Output the (X, Y) coordinate of the center of the cell containing the given text.  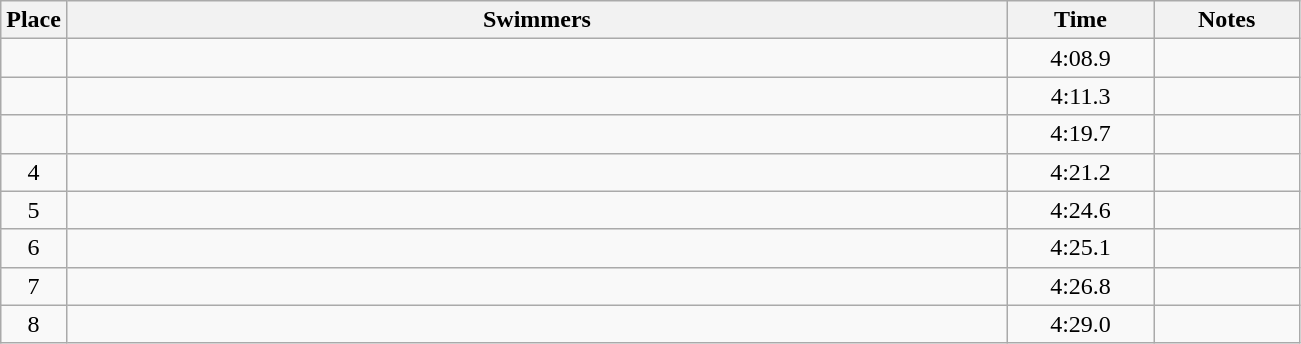
4:24.6 (1081, 210)
Swimmers (536, 20)
6 (34, 248)
Place (34, 20)
Time (1081, 20)
4:29.0 (1081, 324)
4:21.2 (1081, 172)
7 (34, 286)
4:19.7 (1081, 134)
4:25.1 (1081, 248)
4:26.8 (1081, 286)
4:08.9 (1081, 58)
Notes (1227, 20)
8 (34, 324)
4:11.3 (1081, 96)
4 (34, 172)
5 (34, 210)
